Return [X, Y] of the center of cell containing provided text 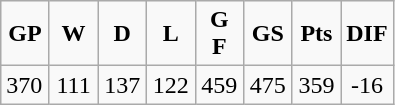
122 [170, 85]
459 [220, 85]
DIF [367, 34]
GP [26, 34]
137 [122, 85]
W [74, 34]
G F [220, 34]
GS [268, 34]
-16 [367, 85]
475 [268, 85]
111 [74, 85]
359 [316, 85]
L [170, 34]
D [122, 34]
Pts [316, 34]
370 [26, 85]
